Determine the [x, y] coordinate at the center of the cell enclosing the given text.  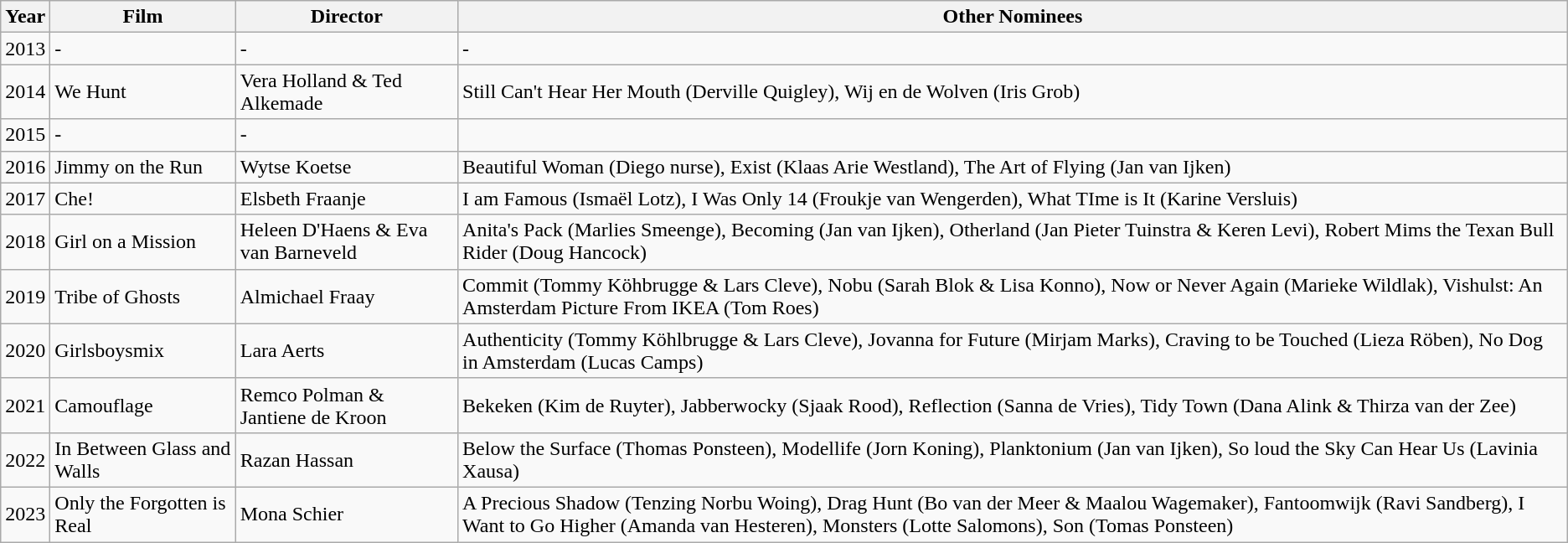
Bekeken (Kim de Ruyter), Jabberwocky (Sjaak Rood), Reflection (Sanna de Vries), Tidy Town (Dana Alink & Thirza van der Zee) [1014, 406]
2016 [25, 167]
Girl on a Mission [142, 241]
2018 [25, 241]
2014 [25, 92]
Tribe of Ghosts [142, 297]
2021 [25, 406]
Camouflage [142, 406]
2013 [25, 49]
We Hunt [142, 92]
Wytse Koetse [347, 167]
Still Can't Hear Her Mouth (Derville Quigley), Wij en de Wolven (Iris Grob) [1014, 92]
2022 [25, 459]
Elsbeth Fraanje [347, 199]
2023 [25, 515]
Other Nominees [1014, 17]
I am Famous (Ismaël Lotz), I Was Only 14 (Froukje van Wengerden), What TIme is It (Karine Versluis) [1014, 199]
Only the Forgotten is Real [142, 515]
Mona Schier [347, 515]
Year [25, 17]
Girlsboysmix [142, 350]
2015 [25, 135]
Film [142, 17]
2017 [25, 199]
Vera Holland & Ted Alkemade [347, 92]
Jimmy on the Run [142, 167]
Heleen D'Haens & Eva van Barneveld [347, 241]
Below the Surface (Thomas Ponsteen), Modellife (Jorn Koning), Planktonium (Jan van Ijken), So loud the Sky Can Hear Us (Lavinia Xausa) [1014, 459]
Director [347, 17]
Beautiful Woman (Diego nurse), Exist (Klaas Arie Westland), The Art of Flying (Jan van Ijken) [1014, 167]
In Between Glass and Walls [142, 459]
Almichael Fraay [347, 297]
Razan Hassan [347, 459]
2019 [25, 297]
Che! [142, 199]
Lara Aerts [347, 350]
2020 [25, 350]
Remco Polman & Jantiene de Kroon [347, 406]
